Extract the [x, y] coordinate from the center of the cell holding the provided text.  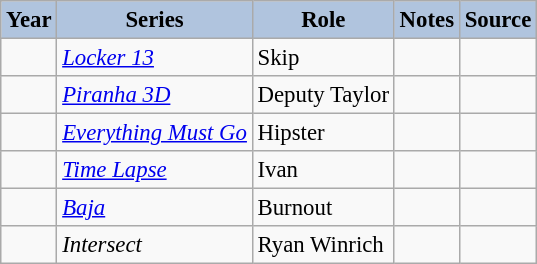
Intersect [154, 245]
Source [498, 20]
Hipster [323, 133]
Year [29, 20]
Locker 13 [154, 58]
Burnout [323, 208]
Skip [323, 58]
Time Lapse [154, 170]
Deputy Taylor [323, 95]
Role [323, 20]
Baja [154, 208]
Everything Must Go [154, 133]
Ryan Winrich [323, 245]
Notes [426, 20]
Ivan [323, 170]
Series [154, 20]
Piranha 3D [154, 95]
